Identify which cell holds the provided text, then report its [x, y] central coordinate. 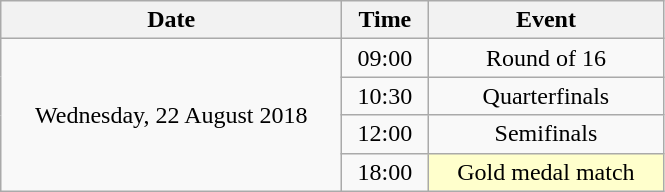
Event [546, 20]
Wednesday, 22 August 2018 [172, 115]
Time [385, 20]
Semifinals [546, 134]
10:30 [385, 96]
18:00 [385, 172]
12:00 [385, 134]
09:00 [385, 58]
Gold medal match [546, 172]
Round of 16 [546, 58]
Date [172, 20]
Quarterfinals [546, 96]
